From the cell containing the given text, extract its center point as [x, y] coordinate. 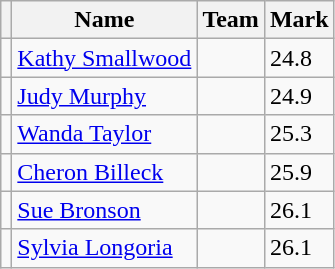
Sue Bronson [104, 210]
24.9 [299, 96]
Name [104, 20]
Judy Murphy [104, 96]
Mark [299, 20]
25.9 [299, 172]
Sylvia Longoria [104, 248]
Cheron Billeck [104, 172]
24.8 [299, 58]
Kathy Smallwood [104, 58]
Team [231, 20]
Wanda Taylor [104, 134]
25.3 [299, 134]
